Scan for the cell matching the given text and deliver its (X, Y) coordinate at center. 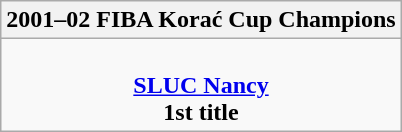
SLUC Nancy 1st title (201, 85)
2001–02 FIBA Korać Cup Champions (201, 20)
